Detect which cell encompasses the target text, then output its (x, y) center coordinate. 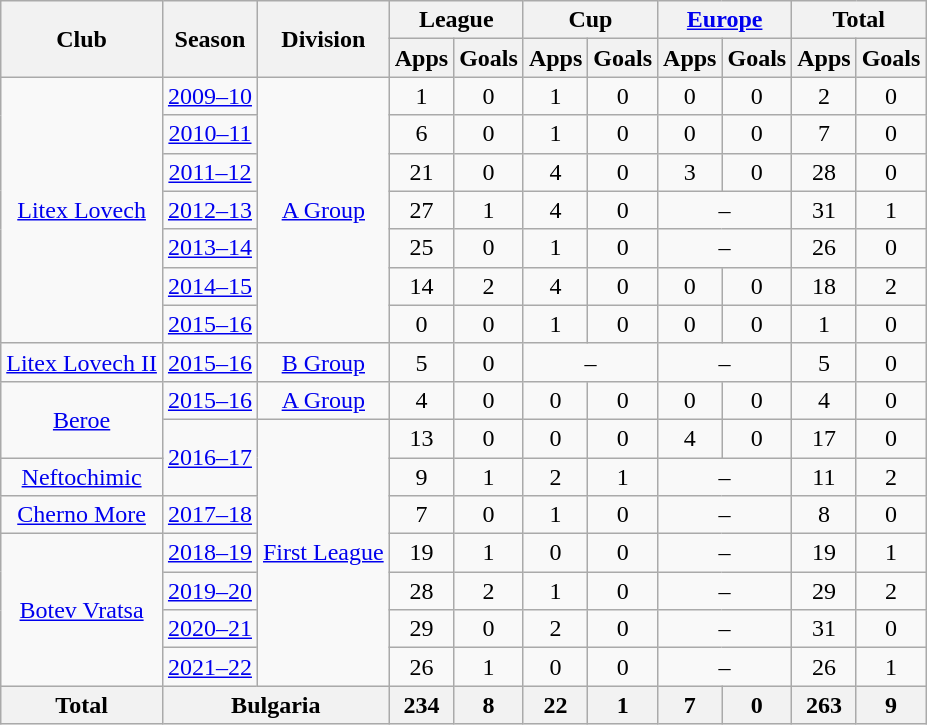
Bulgaria (276, 705)
2020–21 (210, 629)
2021–22 (210, 667)
2010–11 (210, 134)
21 (421, 172)
18 (824, 286)
22 (555, 705)
Season (210, 39)
27 (421, 210)
25 (421, 248)
League (456, 20)
B Group (323, 362)
Division (323, 39)
Cherno More (82, 515)
13 (421, 438)
11 (824, 477)
3 (690, 172)
Europe (725, 20)
234 (421, 705)
2014–15 (210, 286)
2016–17 (210, 457)
Litex Lovech (82, 210)
6 (421, 134)
2009–10 (210, 96)
2018–19 (210, 553)
263 (824, 705)
2013–14 (210, 248)
Cup (590, 20)
Club (82, 39)
Botev Vratsa (82, 610)
2011–12 (210, 172)
2012–13 (210, 210)
Litex Lovech II (82, 362)
Neftochimic (82, 477)
2019–20 (210, 591)
Beroe (82, 419)
14 (421, 286)
First League (323, 552)
17 (824, 438)
2017–18 (210, 515)
